Return the (X, Y) coordinate for the center point of the cell that contains the specified text.  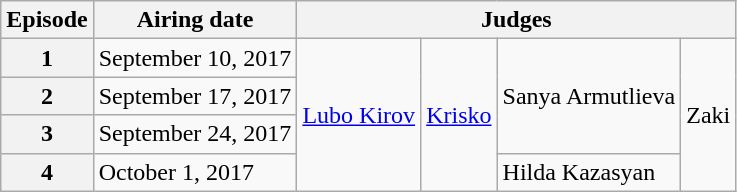
September 10, 2017 (195, 58)
3 (47, 134)
September 24, 2017 (195, 134)
September 17, 2017 (195, 96)
Zaki (708, 115)
Hilda Kazasyan (589, 172)
Sanya Armutlieva (589, 96)
Krisko (459, 115)
Airing date (195, 20)
Episode (47, 20)
4 (47, 172)
October 1, 2017 (195, 172)
1 (47, 58)
2 (47, 96)
Lubo Kirov (359, 115)
Judges (516, 20)
